Provide the (X, Y) coordinate of the cell's center where the given text is located.  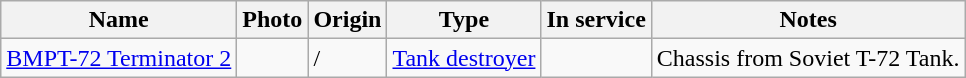
Chassis from Soviet T-72 Tank. (808, 58)
/ (348, 58)
BMPT-72 Terminator 2 (119, 58)
Origin (348, 20)
In service (596, 20)
Type (464, 20)
Photo (272, 20)
Notes (808, 20)
Tank destroyer (464, 58)
Name (119, 20)
